Return the [x, y] coordinate for the center point of the cell that contains the specified text.  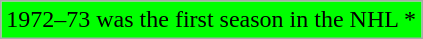
1972–73 was the first season in the NHL * [212, 20]
